Search for the cell housing the specified text and yield its (x, y) center coordinate. 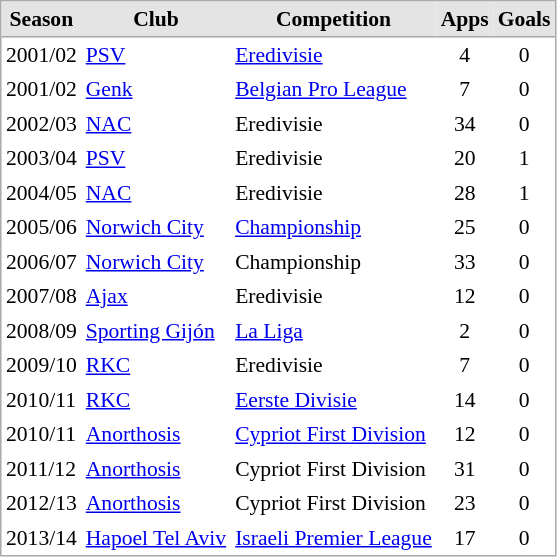
Apps (464, 20)
Season (42, 20)
23 (464, 503)
2002/03 (42, 123)
Club (156, 20)
31 (464, 469)
Ajax (156, 296)
25 (464, 227)
Competition (334, 20)
2007/08 (42, 296)
2003/04 (42, 158)
2006/07 (42, 261)
2013/14 (42, 537)
20 (464, 158)
Goals (524, 20)
14 (464, 399)
28 (464, 193)
33 (464, 261)
Genk (156, 89)
2004/05 (42, 193)
Israeli Premier League (334, 537)
34 (464, 123)
Sporting Gijón (156, 331)
2011/12 (42, 469)
Eerste Divisie (334, 399)
2008/09 (42, 331)
2009/10 (42, 365)
2012/13 (42, 503)
La Liga (334, 331)
Hapoel Tel Aviv (156, 537)
17 (464, 537)
Belgian Pro League (334, 89)
2005/06 (42, 227)
4 (464, 55)
2 (464, 331)
